Return [x, y] of the center of cell containing provided text 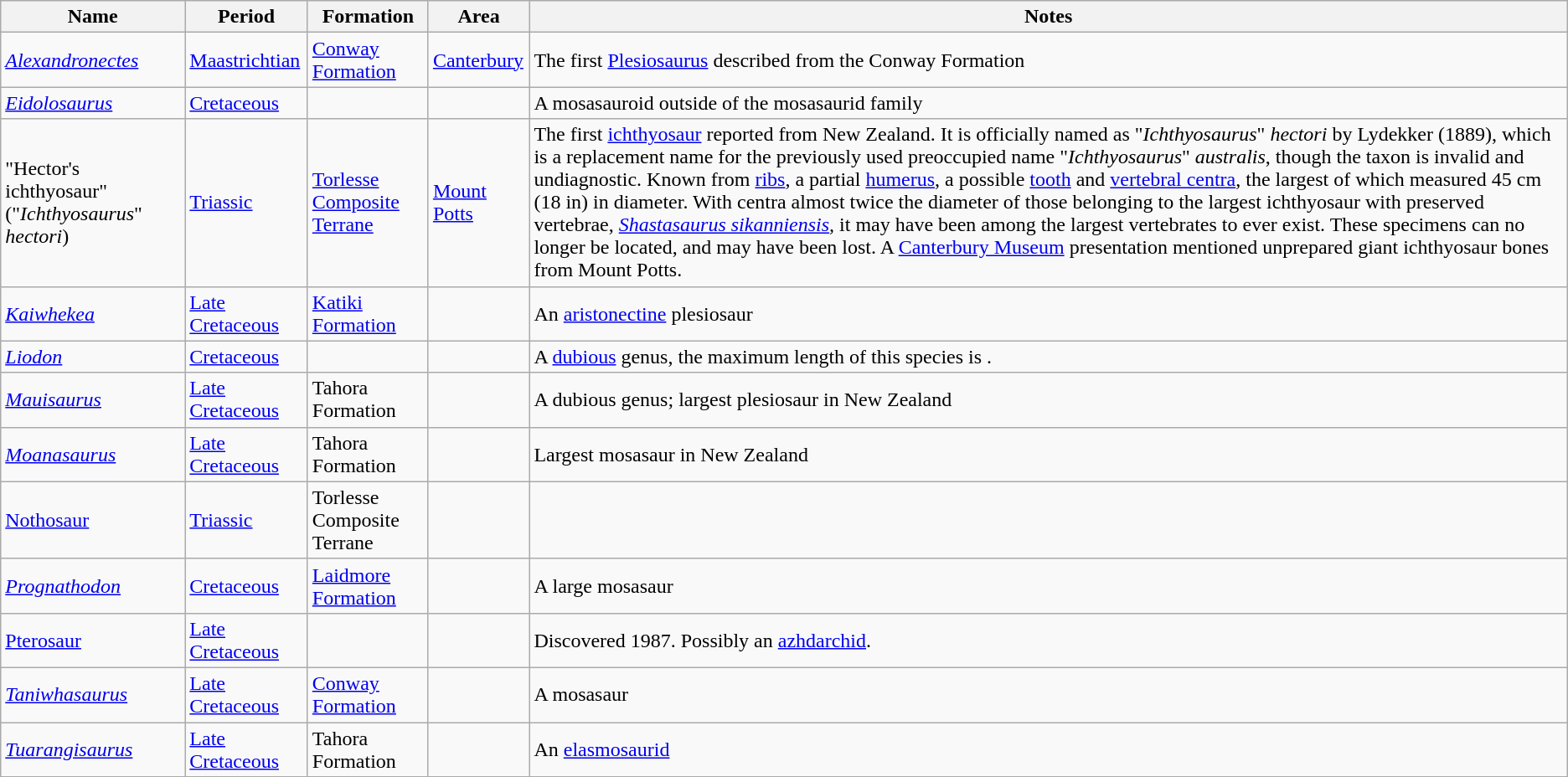
Mauisaurus [93, 400]
A large mosasaur [1049, 586]
A mosasaur [1049, 695]
Period [246, 17]
Laidmore Formation [368, 586]
Alexandronectes [93, 60]
"Hector's ichthyosaur" ("Ichthyosaurus" hectori) [93, 203]
Formation [368, 17]
Tuarangisaurus [93, 749]
Kaiwhekea [93, 313]
Prognathodon [93, 586]
Liodon [93, 357]
The first Plesiosaurus described from the Conway Formation [1049, 60]
Largest mosasaur in New Zealand [1049, 454]
Maastrichtian [246, 60]
A mosasauroid outside of the mosasaurid family [1049, 103]
Eidolosaurus [93, 103]
Notes [1049, 17]
A dubious genus; largest plesiosaur in New Zealand [1049, 400]
Nothosaur [93, 520]
Taniwhasaurus [93, 695]
Mount Potts [479, 203]
A dubious genus, the maximum length of this species is . [1049, 357]
Area [479, 17]
Katiki Formation [368, 313]
Pterosaur [93, 640]
An aristonectine plesiosaur [1049, 313]
Moanasaurus [93, 454]
An elasmosaurid [1049, 749]
Discovered 1987. Possibly an azhdarchid. [1049, 640]
Name [93, 17]
Canterbury [479, 60]
